Identify which cell holds the provided text, then report its [X, Y] central coordinate. 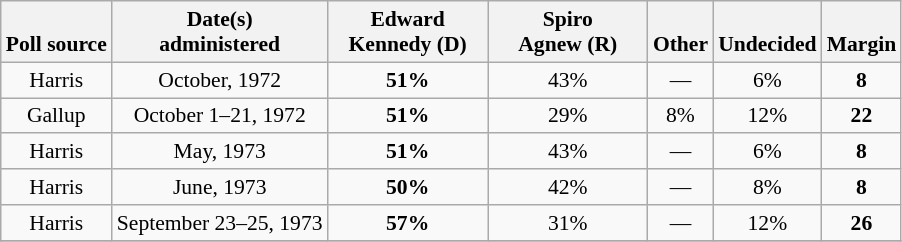
50% [408, 187]
42% [568, 187]
Other [680, 32]
Poll source [56, 32]
Margin [862, 32]
Gallup [56, 116]
May, 1973 [220, 152]
EdwardKennedy (D) [408, 32]
57% [408, 223]
June, 1973 [220, 187]
October, 1972 [220, 80]
October 1–21, 1972 [220, 116]
22 [862, 116]
31% [568, 223]
Date(s)administered [220, 32]
26 [862, 223]
September 23–25, 1973 [220, 223]
SpiroAgnew (R) [568, 32]
29% [568, 116]
Undecided [767, 32]
